Locate the cell with the specified text and output its [x, y] center coordinate. 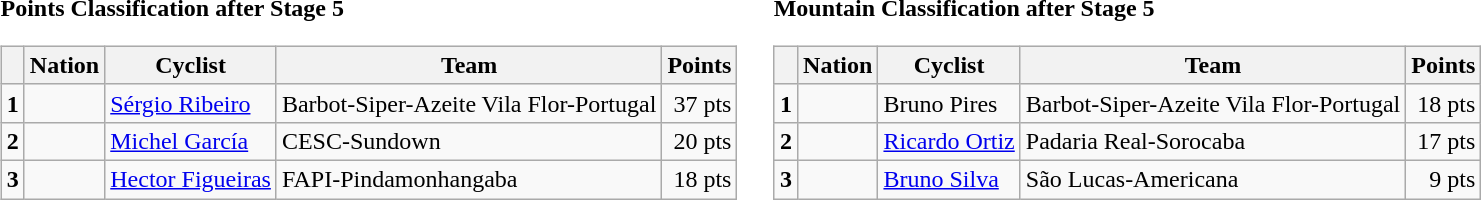
Hector Figueiras [191, 179]
17 pts [1444, 141]
Ricardo Ortiz [949, 141]
37 pts [700, 103]
Padaria Real-Sorocaba [1212, 141]
São Lucas-Americana [1212, 179]
Sérgio Ribeiro [191, 103]
9 pts [1444, 179]
Michel García [191, 141]
CESC-Sundown [468, 141]
20 pts [700, 141]
Bruno Silva [949, 179]
Bruno Pires [949, 103]
FAPI-Pindamonhangaba [468, 179]
